Locate the cell with the specified text and output its [x, y] center coordinate. 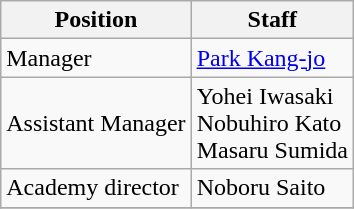
Manager [96, 58]
Assistant Manager [96, 123]
Park Kang-jo [272, 58]
Noboru Saito [272, 188]
Yohei Iwasaki Nobuhiro Kato Masaru Sumida [272, 123]
Academy director [96, 188]
Staff [272, 20]
Position [96, 20]
